Extract the [x, y] coordinate from the center of the cell holding the provided text.  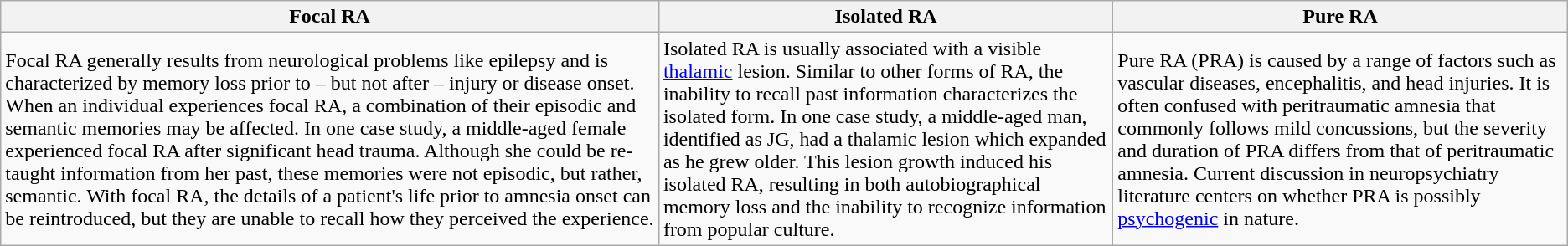
Focal RA [330, 17]
Pure RA [1340, 17]
Isolated RA [885, 17]
